Find where the given text appears and provide that cell's center as (X, Y) coordinate. 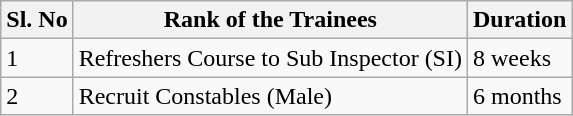
8 weeks (519, 58)
Rank of the Trainees (270, 20)
2 (37, 96)
Refreshers Course to Sub Inspector (SI) (270, 58)
Sl. No (37, 20)
Recruit Constables (Male) (270, 96)
6 months (519, 96)
1 (37, 58)
Duration (519, 20)
